Provide the [x, y] coordinate of the cell's center where the given text is located.  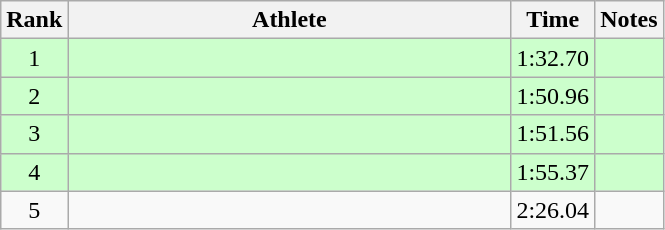
1 [34, 58]
Time [553, 20]
2 [34, 96]
1:32.70 [553, 58]
1:55.37 [553, 172]
Rank [34, 20]
Notes [629, 20]
5 [34, 210]
2:26.04 [553, 210]
1:50.96 [553, 96]
3 [34, 134]
1:51.56 [553, 134]
4 [34, 172]
Athlete [290, 20]
